Search for the cell housing the specified text and yield its (X, Y) center coordinate. 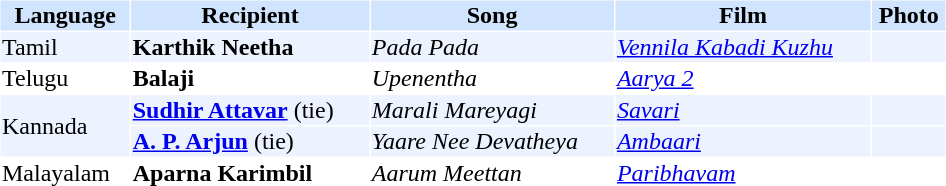
Tamil (64, 47)
Balaji (250, 79)
Pada Pada (492, 47)
Karthik Neetha (250, 47)
A. P. Arjun (tie) (250, 141)
Film (742, 15)
Language (64, 15)
Song (492, 15)
Telugu (64, 79)
Marali Mareyagi (492, 110)
Savari (742, 110)
Photo (908, 15)
Kannada (64, 126)
Vennila Kabadi Kuzhu (742, 47)
Aarya 2 (742, 79)
Recipient (250, 15)
Ambaari (742, 141)
Yaare Nee Devatheya (492, 141)
Sudhir Attavar (tie) (250, 110)
Upenentha (492, 79)
